Determine the [X, Y] coordinate at the center of the cell enclosing the given text.  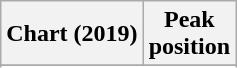
Peakposition [189, 34]
Chart (2019) [72, 34]
